Determine the [x, y] coordinate at the center of the cell enclosing the given text.  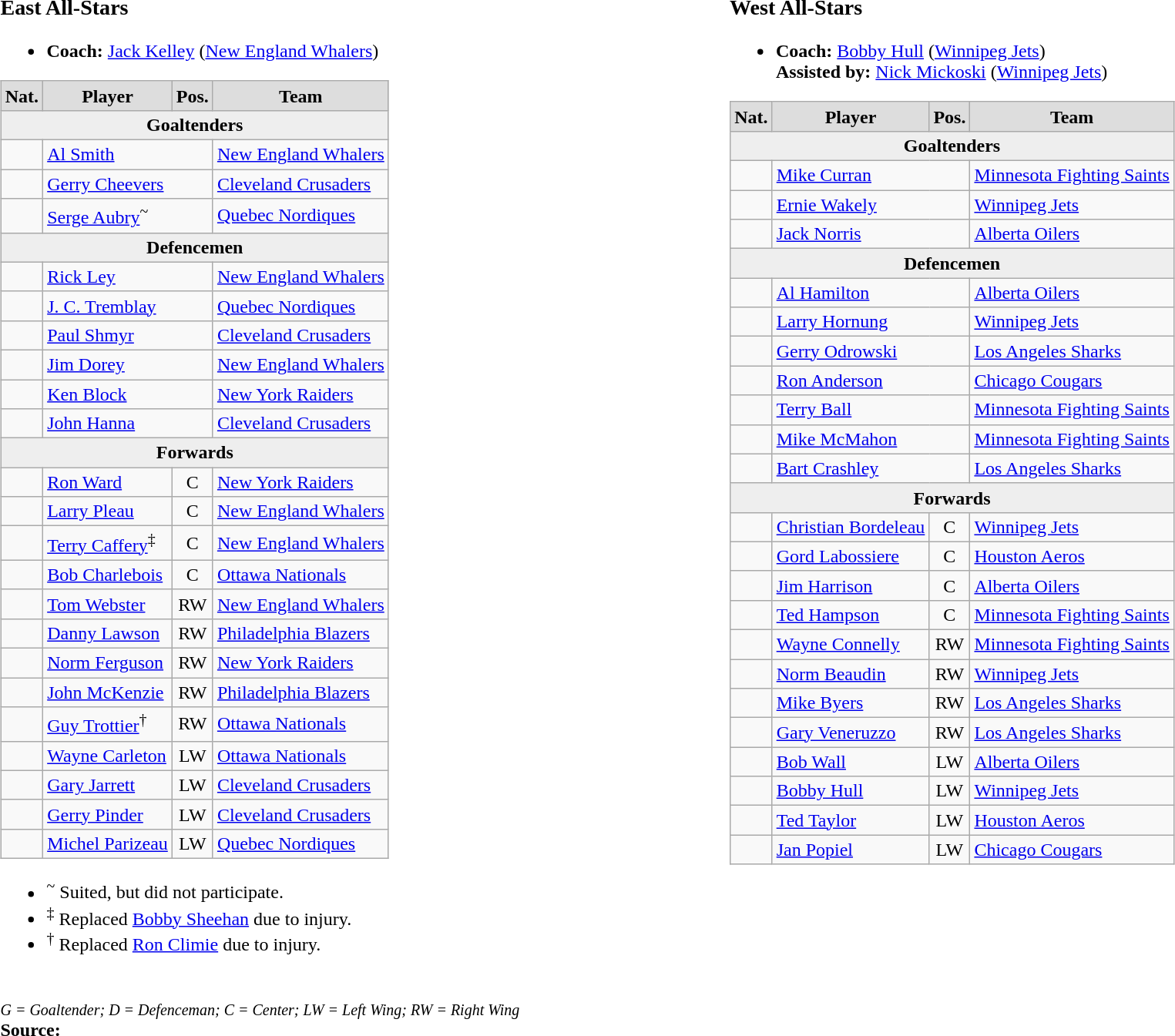
Larry Hornung [871, 322]
Rick Ley [128, 277]
Gerry Pinder [108, 814]
Wayne Carleton [108, 756]
Michel Parizeau [108, 843]
Danny Lawson [108, 634]
John McKenzie [108, 692]
Jim Harrison [851, 585]
Guy Trottier† [108, 724]
Jim Dorey [128, 364]
Ron Anderson [871, 381]
Gary Jarrett [108, 785]
Gary Veneruzzo [851, 733]
Gord Labossiere [851, 556]
Ted Hampson [851, 615]
Bob Wall [851, 762]
Ted Taylor [851, 820]
Serge Aubry~ [128, 216]
Al Smith [128, 155]
Mike McMahon [871, 439]
Bob Charlebois [108, 575]
Jan Popiel [851, 850]
Larry Pleau [108, 511]
Ernie Wakely [871, 205]
Bart Crashley [871, 468]
J. C. Tremblay [128, 306]
Terry Caffery‡ [108, 544]
Tom Webster [108, 604]
Jack Norris [871, 234]
Norm Beaudin [851, 674]
Wayne Connelly [851, 645]
Ken Block [128, 394]
John Hanna [128, 424]
Norm Ferguson [108, 663]
Paul Shmyr [128, 335]
Bobby Hull [851, 791]
Gerry Cheevers [128, 184]
Terry Ball [871, 410]
Christian Bordeleau [851, 527]
Al Hamilton [871, 293]
Ron Ward [108, 482]
Gerry Odrowski [871, 351]
Mike Curran [871, 176]
Mike Byers [851, 703]
